Output the [X, Y] coordinate of the center of the cell containing the given text.  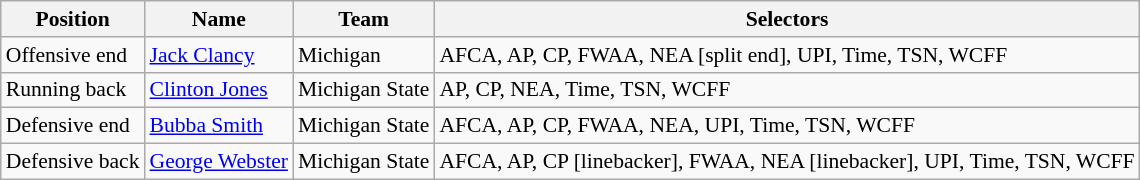
AFCA, AP, CP, FWAA, NEA, UPI, Time, TSN, WCFF [786, 126]
Team [364, 19]
Name [219, 19]
Offensive end [73, 55]
Running back [73, 90]
Bubba Smith [219, 126]
Jack Clancy [219, 55]
AFCA, AP, CP [linebacker], FWAA, NEA [linebacker], UPI, Time, TSN, WCFF [786, 162]
Michigan [364, 55]
George Webster [219, 162]
Selectors [786, 19]
Position [73, 19]
Defensive back [73, 162]
Clinton Jones [219, 90]
AP, CP, NEA, Time, TSN, WCFF [786, 90]
AFCA, AP, CP, FWAA, NEA [split end], UPI, Time, TSN, WCFF [786, 55]
Defensive end [73, 126]
